Detect which cell encompasses the target text, then output its [X, Y] center coordinate. 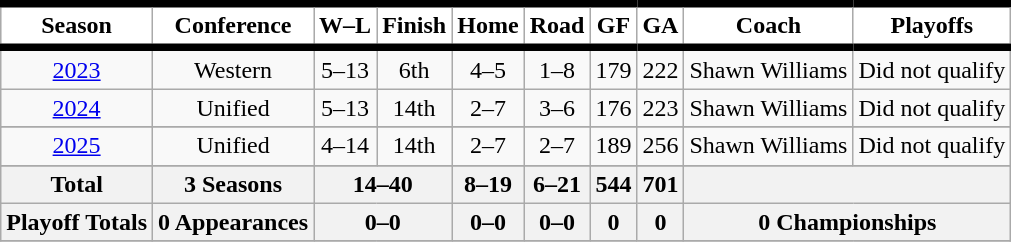
1–8 [557, 68]
Coach [768, 26]
Home [488, 26]
8–19 [488, 184]
Finish [414, 26]
3 Seasons [234, 184]
6th [414, 68]
176 [614, 108]
222 [660, 68]
W–L [346, 26]
GA [660, 26]
256 [660, 146]
0 Appearances [234, 222]
3–6 [557, 108]
GF [614, 26]
179 [614, 68]
4–5 [488, 68]
Playoff Totals [77, 222]
2024 [77, 108]
Playoffs [932, 26]
4–14 [346, 146]
701 [660, 184]
Conference [234, 26]
189 [614, 146]
0 Championships [848, 222]
2025 [77, 146]
Season [77, 26]
6–21 [557, 184]
14–40 [383, 184]
223 [660, 108]
2023 [77, 68]
Total [77, 184]
Western [234, 68]
544 [614, 184]
Road [557, 26]
